Extract the [x, y] coordinate from the center of the cell holding the provided text.  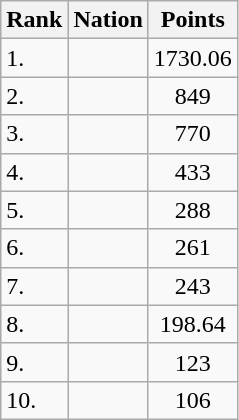
6. [34, 248]
198.64 [192, 324]
Points [192, 20]
123 [192, 362]
9. [34, 362]
Rank [34, 20]
770 [192, 134]
4. [34, 172]
261 [192, 248]
288 [192, 210]
433 [192, 172]
5. [34, 210]
10. [34, 400]
849 [192, 96]
1730.06 [192, 58]
3. [34, 134]
106 [192, 400]
Nation [108, 20]
8. [34, 324]
243 [192, 286]
7. [34, 286]
2. [34, 96]
1. [34, 58]
